Search for the cell housing the specified text and yield its [x, y] center coordinate. 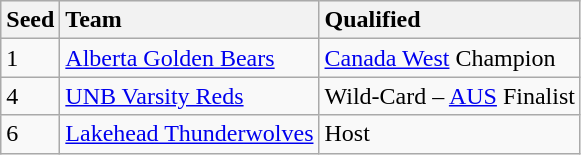
6 [30, 134]
1 [30, 58]
Host [450, 134]
4 [30, 96]
Team [190, 20]
Canada West Champion [450, 58]
Seed [30, 20]
Wild-Card – AUS Finalist [450, 96]
UNB Varsity Reds [190, 96]
Alberta Golden Bears [190, 58]
Qualified [450, 20]
Lakehead Thunderwolves [190, 134]
